Return (X, Y) of the center of cell containing provided text 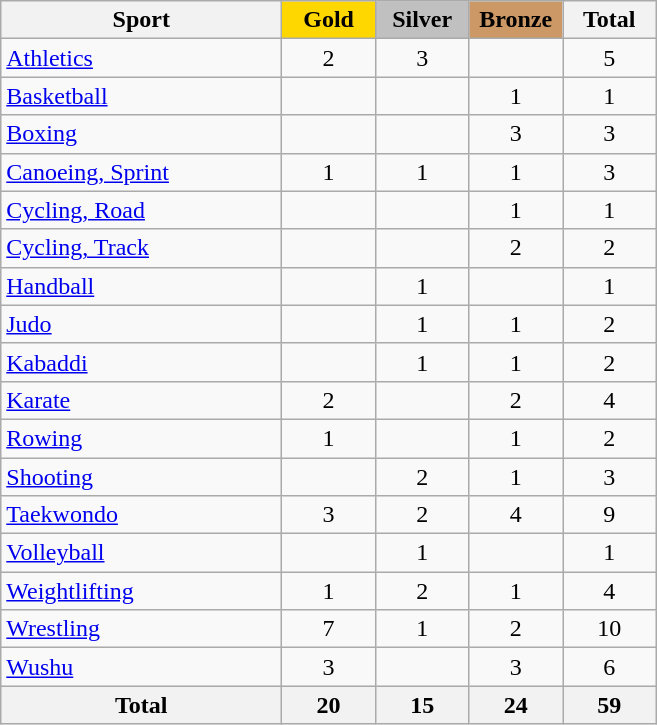
15 (422, 705)
Weightlifting (142, 591)
5 (609, 58)
Volleyball (142, 553)
20 (329, 705)
Karate (142, 400)
Rowing (142, 438)
Gold (329, 20)
Handball (142, 286)
Judo (142, 324)
Kabaddi (142, 362)
Silver (422, 20)
Basketball (142, 96)
24 (516, 705)
Wrestling (142, 629)
9 (609, 515)
Athletics (142, 58)
Cycling, Track (142, 248)
Wushu (142, 667)
7 (329, 629)
Sport (142, 20)
10 (609, 629)
Bronze (516, 20)
59 (609, 705)
Taekwondo (142, 515)
Canoeing, Sprint (142, 172)
Cycling, Road (142, 210)
Boxing (142, 134)
6 (609, 667)
Shooting (142, 477)
